Provide the (X, Y) coordinate of the cell's center where the given text is located.  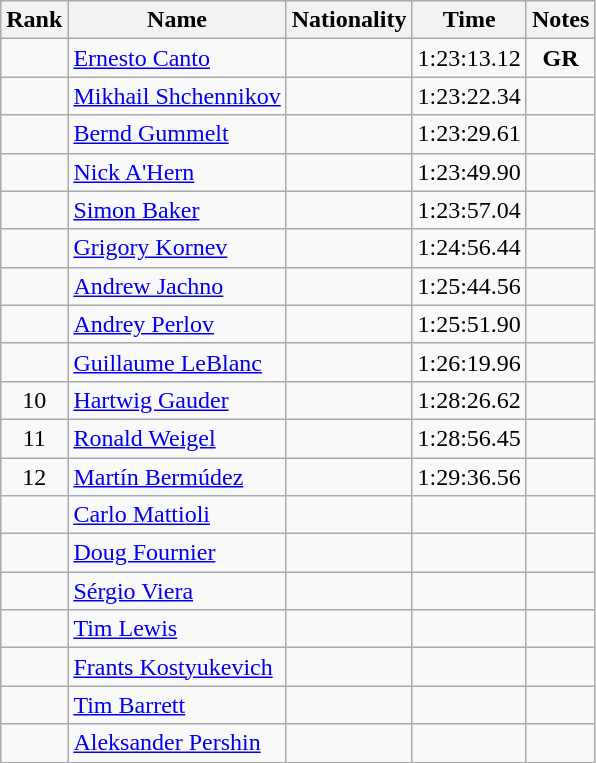
Rank (34, 20)
1:25:44.56 (469, 286)
Nick A'Hern (177, 172)
Name (177, 20)
Andrew Jachno (177, 286)
1:29:36.56 (469, 477)
1:23:22.34 (469, 96)
Tim Lewis (177, 629)
1:28:56.45 (469, 438)
Ronald Weigel (177, 438)
Notes (560, 20)
Andrey Perlov (177, 324)
Sérgio Viera (177, 591)
Time (469, 20)
Carlo Mattioli (177, 515)
1:23:49.90 (469, 172)
Frants Kostyukevich (177, 667)
Mikhail Shchennikov (177, 96)
11 (34, 438)
GR (560, 58)
Grigory Kornev (177, 248)
1:23:13.12 (469, 58)
Tim Barrett (177, 705)
1:24:56.44 (469, 248)
Nationality (349, 20)
Doug Fournier (177, 553)
1:26:19.96 (469, 362)
10 (34, 400)
1:23:57.04 (469, 210)
Martín Bermúdez (177, 477)
1:25:51.90 (469, 324)
Ernesto Canto (177, 58)
Bernd Gummelt (177, 134)
Aleksander Pershin (177, 743)
1:28:26.62 (469, 400)
Simon Baker (177, 210)
Hartwig Gauder (177, 400)
Guillaume LeBlanc (177, 362)
1:23:29.61 (469, 134)
12 (34, 477)
